Capture the cell that displays the provided text and extract its (x, y) central coordinate. 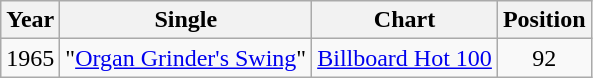
1965 (30, 58)
Position (544, 20)
Year (30, 20)
"Organ Grinder's Swing" (186, 58)
92 (544, 58)
Chart (405, 20)
Single (186, 20)
Billboard Hot 100 (405, 58)
